Search for the cell housing the specified text and yield its [x, y] center coordinate. 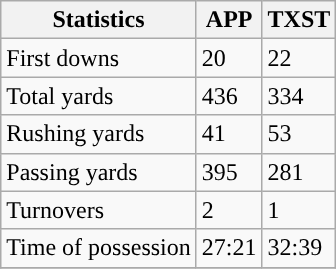
395 [229, 172]
41 [229, 134]
20 [229, 58]
Total yards [99, 96]
APP [229, 20]
TXST [299, 20]
Time of possession [99, 248]
2 [229, 210]
22 [299, 58]
Turnovers [99, 210]
Rushing yards [99, 134]
First downs [99, 58]
Statistics [99, 20]
281 [299, 172]
32:39 [299, 248]
436 [229, 96]
27:21 [229, 248]
334 [299, 96]
1 [299, 210]
Passing yards [99, 172]
53 [299, 134]
